Detect which cell encompasses the target text, then output its [x, y] center coordinate. 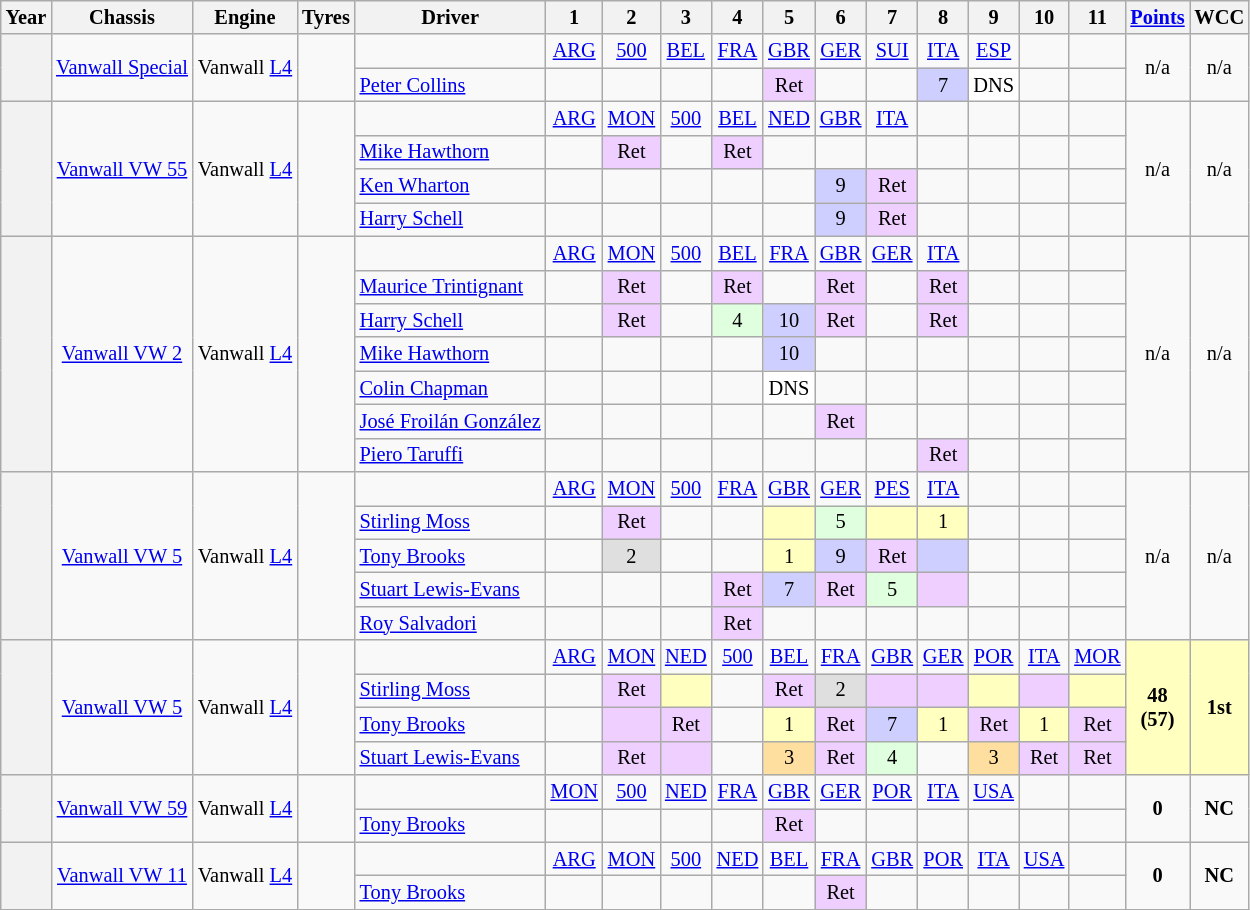
Chassis [122, 17]
48(57) [1157, 708]
WCC [1220, 17]
Year [26, 17]
Ken Wharton [450, 186]
MOR [1097, 657]
Peter Collins [450, 85]
ESP [993, 51]
José Froilán González [450, 421]
Points [1157, 17]
8 [943, 17]
11 [1097, 17]
Tyres [326, 17]
Engine [245, 17]
1st [1220, 708]
Roy Salvadori [450, 623]
SUI [892, 51]
6 [841, 17]
Vanwall VW 55 [122, 168]
Maurice Trintignant [450, 287]
Vanwall VW 11 [122, 876]
Vanwall Special [122, 68]
Driver [450, 17]
Vanwall VW 59 [122, 808]
Colin Chapman [450, 388]
Vanwall VW 2 [122, 354]
Piero Taruffi [450, 455]
PES [892, 489]
